Determine the (x, y) coordinate at the center of the cell enclosing the given text.  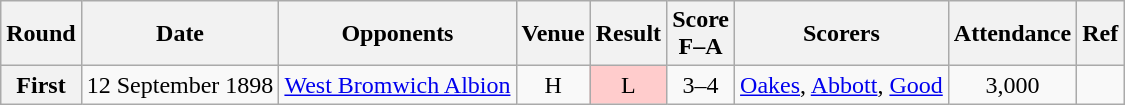
Ref (1100, 34)
L (628, 85)
Date (180, 34)
First (41, 85)
Round (41, 34)
H (553, 85)
Result (628, 34)
Attendance (1012, 34)
ScoreF–A (701, 34)
Oakes, Abbott, Good (842, 85)
Opponents (398, 34)
West Bromwich Albion (398, 85)
Scorers (842, 34)
3,000 (1012, 85)
3–4 (701, 85)
12 September 1898 (180, 85)
Venue (553, 34)
